Scan for the cell matching the given text and deliver its [X, Y] coordinate at center. 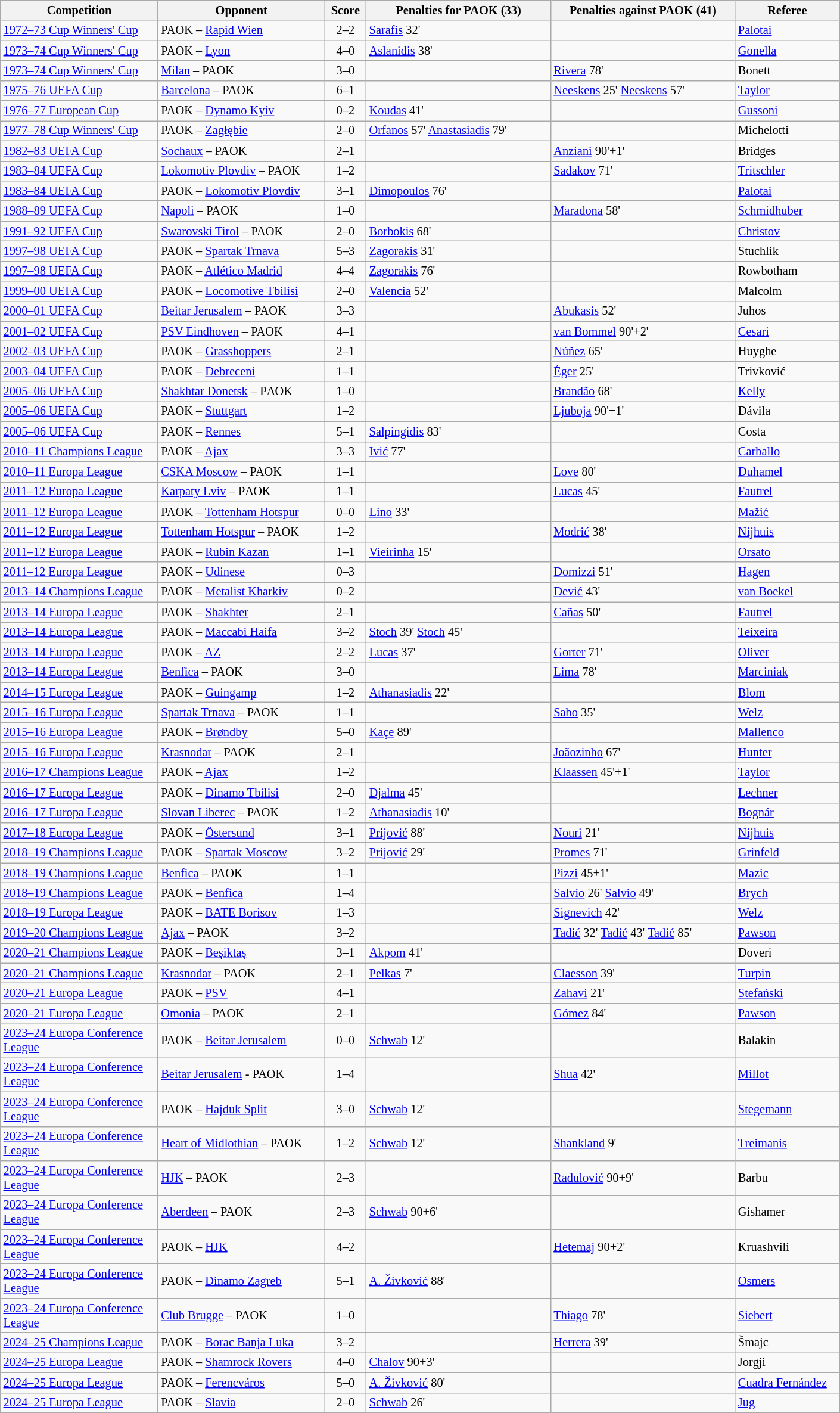
Osmers [788, 1281]
Michelotti [788, 131]
Lucas 37' [459, 652]
PAOK – Debreceni [241, 371]
Zagorakis 31' [459, 251]
PAOK – Lyon [241, 51]
Penalties for PAOK (33) [459, 10]
Cañas 50' [643, 612]
Sabo 35' [643, 712]
5–3 [346, 251]
Rivera 78' [643, 70]
1976–77 European Cup [80, 111]
Balakin [788, 1041]
Sadakov 71' [643, 171]
Herrera 39' [643, 1343]
Cuadra Fernández [788, 1383]
Éger 25' [643, 371]
Referee [788, 10]
Tadić 32' Tadić 43' Tadić 85' [643, 933]
Pelkas 7' [459, 973]
Zahavi 21' [643, 993]
Thiago 78' [643, 1315]
Akpom 41' [459, 953]
Love 80' [643, 471]
Klaassen 45'+1' [643, 772]
2001–02 UEFA Cup [80, 331]
Juhos [788, 311]
Zagorakis 76' [459, 271]
Schwab 26' [459, 1403]
Opponent [241, 10]
Athanasiadis 10' [459, 813]
1–3 [346, 913]
PSV Eindhoven – PAOK [241, 331]
Carballo [788, 452]
PAOK – Dinamo Tbilisi [241, 793]
Blom [788, 692]
Huyghe [788, 351]
2018–19 Europa League [80, 913]
PAOK – Rapid Wien [241, 30]
2017–18 Europa League [80, 833]
PAOK – Brøndby [241, 732]
Heart of Midlothian – PAOK [241, 1144]
Dávila [788, 411]
Doveri [788, 953]
Stuchlik [788, 251]
2014–15 Europa League [80, 692]
4–4 [346, 271]
PAOK – Tottenham Hotspur [241, 512]
Hunter [788, 753]
PAOK – Hajduk Split [241, 1109]
Stefański [788, 993]
Radulović 90+9' [643, 1178]
Malcolm [788, 291]
Gishamer [788, 1212]
PAOK – Rennes [241, 431]
Athanasiadis 22' [459, 692]
Valencia 52' [459, 291]
Competition [80, 10]
Tritschler [788, 171]
Claesson 39' [643, 973]
A. Živković 80' [459, 1383]
Mažić [788, 512]
PAOK – Atlético Madrid [241, 271]
Dević 43' [643, 592]
4–2 [346, 1247]
PAOK – Spartak Trnava [241, 251]
Siebert [788, 1315]
Omonia – PAOK [241, 1013]
PAOK – Shakhter [241, 612]
Lucas 45' [643, 492]
Trivković [788, 371]
2019–20 Champions League [80, 933]
PAOK – Maccabi Haifa [241, 632]
Ljuboja 90'+1' [643, 411]
6–1 [346, 91]
Jug [788, 1403]
Schmidhuber [788, 211]
PAOK – Zagłębie [241, 131]
Salvio 26' Salvio 49' [643, 893]
Oliver [788, 652]
Kelly [788, 392]
Prijović 29' [459, 853]
PAOK – Grasshoppers [241, 351]
Sarafis 32' [459, 30]
Signevich 42' [643, 913]
Karpaty Lviv – PΑΟΚ [241, 492]
Spartak Trnava – PAOK [241, 712]
1982–83 UEFA Cup [80, 151]
1991–92 UEFA Cup [80, 231]
PAOK – Metalist Kharkiv [241, 592]
2002–03 UEFA Cup [80, 351]
Neeskens 25' Neeskens 57' [643, 91]
Lokomotiv Plovdiv – PAOK [241, 171]
2024–25 Champions League [80, 1343]
Domizzi 51' [643, 572]
Teixeira [788, 632]
Millot [788, 1074]
Pizzi 45+1' [643, 873]
Gómez 84' [643, 1013]
0–3 [346, 572]
Gussoni [788, 111]
Promes 71' [643, 853]
1972–73 Cup Winners' Cup [80, 30]
Šmajc [788, 1343]
PAOK – Dinamo Zagreb [241, 1281]
Club Brugge – PAOK [241, 1315]
PAOK – Ferencváros [241, 1383]
2016–17 Champions League [80, 772]
van Boekel [788, 592]
PAOK – AZ [241, 652]
Borbokis 68' [459, 231]
Stoch 39' Stoch 45' [459, 632]
Swarovski Tirol – PAOK [241, 231]
Duhamel [788, 471]
Joãozinho 67' [643, 753]
Stegemann [788, 1109]
Brandão 68' [643, 392]
Orfanos 57' Anastasiadis 79' [459, 131]
PAOK – Beitar Jerusalem [241, 1041]
Mallenco [788, 732]
Chalov 90+3' [459, 1362]
Nouri 21' [643, 833]
Lechner [788, 793]
Turpin [788, 973]
Bonett [788, 70]
Koudas 41' [459, 111]
PAOK – Spartak Moscow [241, 853]
Djalma 45' [459, 793]
Kruashvili [788, 1247]
PAOK – Shamrock Rovers [241, 1362]
Ivić 77' [459, 452]
Shakhtar Donetsk – PΑΟΚ [241, 392]
PAOK – Rubin Kazan [241, 552]
Hetemaj 90+2' [643, 1247]
Aberdeen – PAOK [241, 1212]
HJK – PAOK [241, 1178]
Schwab 90+6' [459, 1212]
Núñez 65' [643, 351]
Gonella [788, 51]
2010–11 Champions League [80, 452]
Vieirinha 15' [459, 552]
Maradona 58' [643, 211]
Kaçe 89' [459, 732]
2010–11 Europa League [80, 471]
PAOK – Slavia [241, 1403]
Ajax – PAOK [241, 933]
1999–00 UEFA Cup [80, 291]
Salpingidis 83' [459, 431]
1975–76 UEFA Cup [80, 91]
Shankland 9' [643, 1144]
Beitar Jerusalem – PAOK [241, 311]
Beitar Jerusalem - PAOK [241, 1074]
Tottenham Hotspur – PAOK [241, 532]
Bridges [788, 151]
PAOK – Benfica [241, 893]
Costa [788, 431]
PAOK – Lokomotiv Plovdiv [241, 191]
A. Živković 88' [459, 1281]
CSKA Moscow – PAOK [241, 471]
van Bommel 90'+2' [643, 331]
Marciniak [788, 672]
Prijović 88' [459, 833]
PAOK – HJK [241, 1247]
Jorgji [788, 1362]
Bognár [788, 813]
Gorter 71' [643, 652]
Cesari [788, 331]
Sochaux – PAOK [241, 151]
PAOK – BATE Borisov [241, 913]
Penalties against PAOK (41) [643, 10]
Barcelona – PAOK [241, 91]
Aslanidis 38' [459, 51]
Christov [788, 231]
2000–01 UEFA Cup [80, 311]
2013–14 Champions League [80, 592]
PAOK – Beşiktaş [241, 953]
Dimopoulos 76' [459, 191]
PAOK – Guingamp [241, 692]
PAOK – Östersund [241, 833]
Score [346, 10]
PAOK – PSV [241, 993]
Rowbotham [788, 271]
PAOK – Locomotive Tbilisi [241, 291]
Treimanis [788, 1144]
Orsato [788, 552]
Barbu [788, 1178]
PAOK – Dynamo Kyiv [241, 111]
Hagen [788, 572]
Lima 78' [643, 672]
Milan – PAOK [241, 70]
PAOK – Borac Banja Luka [241, 1343]
2003–04 UEFA Cup [80, 371]
Lino 33' [459, 512]
Slovan Liberec – PAOK [241, 813]
PAOK – Udinese [241, 572]
1977–78 Cup Winners' Cup [80, 131]
Anziani 90'+1' [643, 151]
Brych [788, 893]
Mazic [788, 873]
Napoli – PAOK [241, 211]
PAOK – Stuttgart [241, 411]
Shua 42' [643, 1074]
Grinfeld [788, 853]
Abukasis 52' [643, 311]
1988–89 UEFA Cup [80, 211]
Modrić 38' [643, 532]
